From the cell containing the given text, extract its center point as [x, y] coordinate. 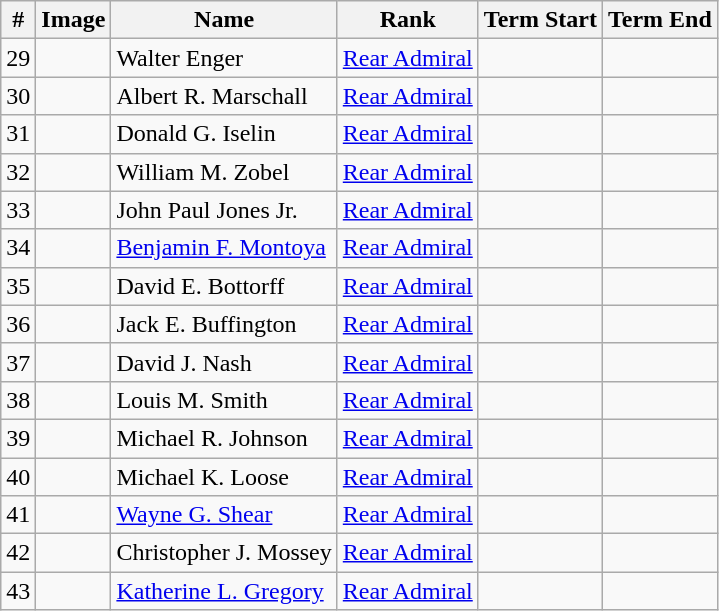
Jack E. Buffington [224, 324]
41 [18, 515]
33 [18, 210]
37 [18, 362]
Term Start [540, 20]
Michael R. Johnson [224, 438]
Wayne G. Shear [224, 515]
John Paul Jones Jr. [224, 210]
40 [18, 477]
35 [18, 286]
32 [18, 172]
Image [74, 20]
43 [18, 591]
29 [18, 58]
Donald G. Iselin [224, 134]
William M. Zobel [224, 172]
30 [18, 96]
Louis M. Smith [224, 400]
Term End [660, 20]
31 [18, 134]
# [18, 20]
34 [18, 248]
42 [18, 553]
38 [18, 400]
Name [224, 20]
Christopher J. Mossey [224, 553]
Katherine L. Gregory [224, 591]
Albert R. Marschall [224, 96]
39 [18, 438]
Rank [408, 20]
36 [18, 324]
Benjamin F. Montoya [224, 248]
Michael K. Loose [224, 477]
David E. Bottorff [224, 286]
Walter Enger [224, 58]
David J. Nash [224, 362]
